Capture the cell that displays the provided text and extract its [X, Y] central coordinate. 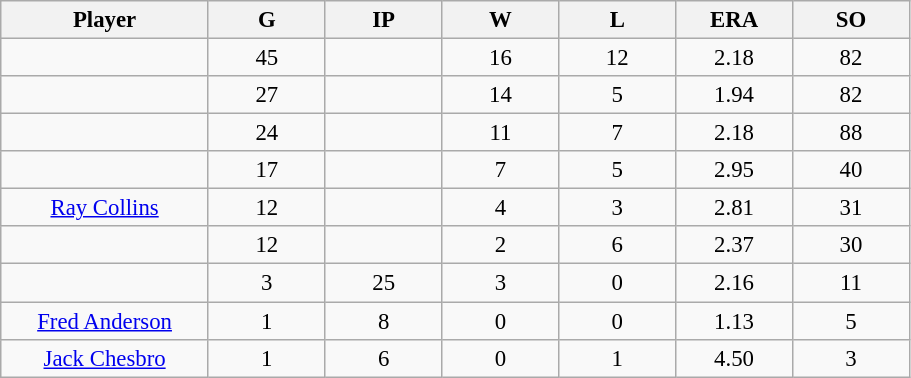
G [266, 20]
88 [850, 133]
Ray Collins [105, 208]
25 [384, 283]
ERA [734, 20]
14 [500, 95]
17 [266, 170]
1.94 [734, 95]
4.50 [734, 358]
2.95 [734, 170]
L [618, 20]
40 [850, 170]
W [500, 20]
Jack Chesbro [105, 358]
45 [266, 58]
2.81 [734, 208]
4 [500, 208]
Fred Anderson [105, 321]
1.13 [734, 321]
24 [266, 133]
SO [850, 20]
2.37 [734, 245]
2 [500, 245]
Player [105, 20]
2.16 [734, 283]
30 [850, 245]
31 [850, 208]
27 [266, 95]
8 [384, 321]
16 [500, 58]
IP [384, 20]
